Pinpoint the cell where the given text exists, returning its (X, Y) midpoint coordinate. 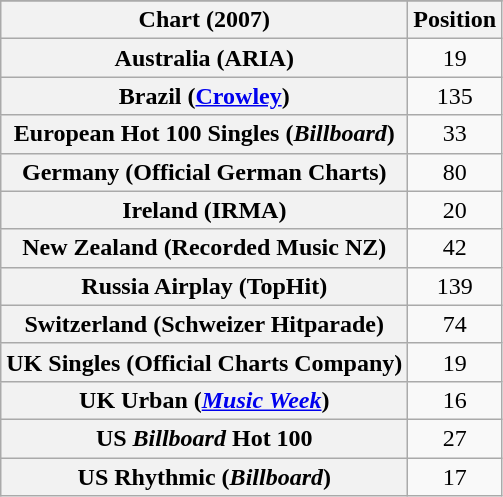
Russia Airplay (TopHit) (204, 286)
Ireland (IRMA) (204, 210)
42 (455, 248)
UK Singles (Official Charts Company) (204, 362)
Australia (ARIA) (204, 58)
74 (455, 324)
Chart (2007) (204, 20)
17 (455, 477)
New Zealand (Recorded Music NZ) (204, 248)
European Hot 100 Singles (Billboard) (204, 134)
Switzerland (Schweizer Hitparade) (204, 324)
135 (455, 96)
UK Urban (Music Week) (204, 400)
139 (455, 286)
80 (455, 172)
US Rhythmic (Billboard) (204, 477)
US Billboard Hot 100 (204, 438)
33 (455, 134)
20 (455, 210)
Germany (Official German Charts) (204, 172)
27 (455, 438)
Position (455, 20)
16 (455, 400)
Brazil (Crowley) (204, 96)
